Detect which cell encompasses the target text, then output its (X, Y) center coordinate. 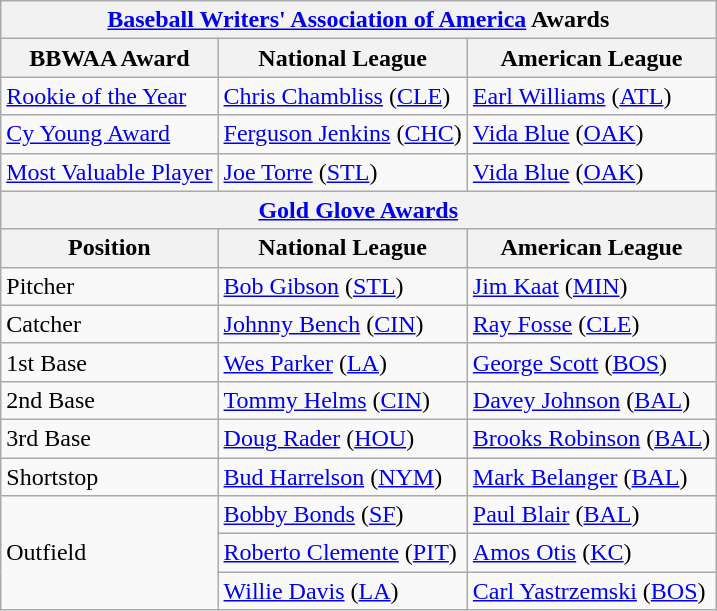
Carl Yastrzemski (BOS) (591, 591)
Bob Gibson (STL) (342, 286)
Roberto Clemente (PIT) (342, 553)
Outfield (110, 553)
3rd Base (110, 438)
Ray Fosse (CLE) (591, 324)
Tommy Helms (CIN) (342, 400)
1st Base (110, 362)
Joe Torre (STL) (342, 172)
Doug Rader (HOU) (342, 438)
Amos Otis (KC) (591, 553)
Cy Young Award (110, 134)
Catcher (110, 324)
Bobby Bonds (SF) (342, 515)
Bud Harrelson (NYM) (342, 477)
Wes Parker (LA) (342, 362)
Pitcher (110, 286)
Chris Chambliss (CLE) (342, 96)
Johnny Bench (CIN) (342, 324)
Davey Johnson (BAL) (591, 400)
Most Valuable Player (110, 172)
Position (110, 248)
Earl Williams (ATL) (591, 96)
Rookie of the Year (110, 96)
Shortstop (110, 477)
Ferguson Jenkins (CHC) (342, 134)
Mark Belanger (BAL) (591, 477)
Baseball Writers' Association of America Awards (358, 20)
2nd Base (110, 400)
BBWAA Award (110, 58)
Brooks Robinson (BAL) (591, 438)
Paul Blair (BAL) (591, 515)
Willie Davis (LA) (342, 591)
George Scott (BOS) (591, 362)
Gold Glove Awards (358, 210)
Jim Kaat (MIN) (591, 286)
